From the cell containing the given text, extract its center point as (X, Y) coordinate. 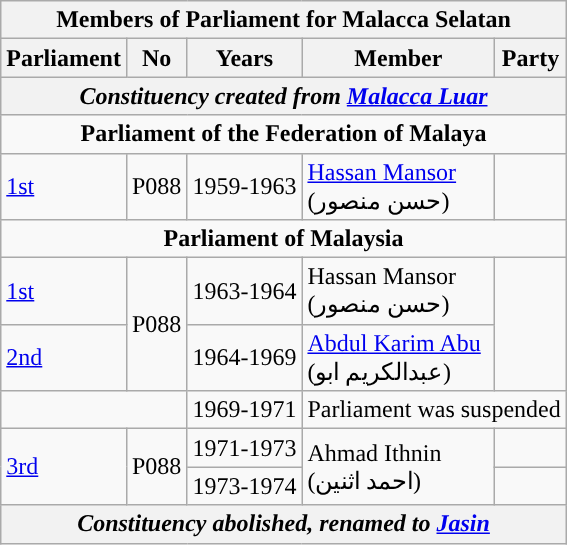
Constituency abolished, renamed to Jasin (284, 524)
Constituency created from Malacca Luar (284, 96)
Abdul Karim Abu (عبدالكريم ابو) (398, 358)
Ahmad Ithnin (احمد اثنين) (398, 467)
1959-1963 (244, 186)
Years (244, 58)
No (156, 58)
Parliament was suspended (434, 410)
3rd (64, 467)
Party (531, 58)
Member (398, 58)
2nd (64, 358)
Parliament of Malaysia (284, 239)
1964-1969 (244, 358)
Members of Parliament for Malacca Selatan (284, 20)
1973-1974 (244, 486)
1963-1964 (244, 292)
Parliament of the Federation of Malaya (284, 134)
Parliament (64, 58)
1971-1973 (244, 448)
1969-1971 (244, 410)
